Return the (X, Y) coordinate for the center point of the cell that contains the specified text.  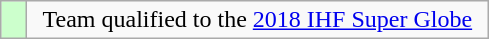
Team qualified to the 2018 IHF Super Globe (258, 20)
